Scan for the cell matching the given text and deliver its (X, Y) coordinate at center. 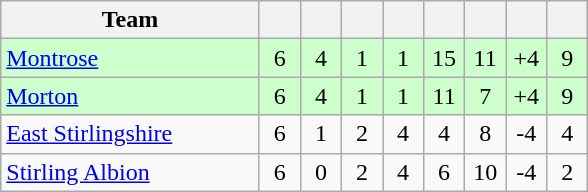
0 (320, 172)
10 (486, 172)
Montrose (130, 58)
Stirling Albion (130, 172)
7 (486, 96)
East Stirlingshire (130, 134)
Morton (130, 96)
8 (486, 134)
Team (130, 20)
15 (444, 58)
